Return the (X, Y) coordinate for the center point of the cell that contains the specified text.  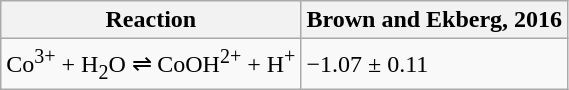
Co3+ + H2O ⇌ CoOH2+ + H+ (151, 64)
Reaction (151, 20)
−1.07 ± 0.11 (434, 64)
Brown and Ekberg, 2016 (434, 20)
